Return (X, Y) of the center of cell containing provided text 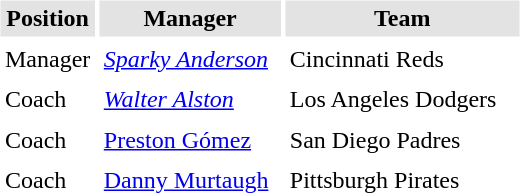
Position (47, 18)
Preston Gómez (190, 140)
Cincinnati Reds (402, 59)
San Diego Padres (402, 140)
Team (402, 18)
Los Angeles Dodgers (402, 100)
Sparky Anderson (190, 59)
Walter Alston (190, 100)
